Scan for the cell matching the given text and deliver its [X, Y] coordinate at center. 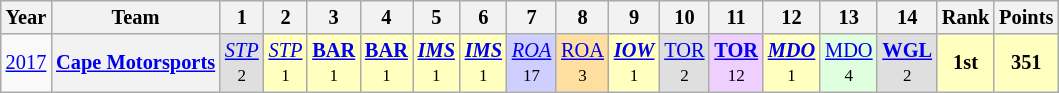
Year [26, 17]
Rank [966, 17]
9 [634, 17]
1st [966, 63]
2 [286, 17]
ROA3 [582, 63]
6 [484, 17]
WGL2 [907, 63]
MDO1 [792, 63]
MDO4 [848, 63]
11 [736, 17]
STP1 [286, 63]
Cape Motorsports [136, 63]
TOR12 [736, 63]
351 [1026, 63]
ROA17 [532, 63]
1 [242, 17]
2017 [26, 63]
Points [1026, 17]
5 [436, 17]
14 [907, 17]
3 [334, 17]
7 [532, 17]
IOW1 [634, 63]
12 [792, 17]
8 [582, 17]
Team [136, 17]
10 [684, 17]
TOR2 [684, 63]
13 [848, 17]
STP2 [242, 63]
4 [386, 17]
